Search for the cell housing the specified text and yield its [x, y] center coordinate. 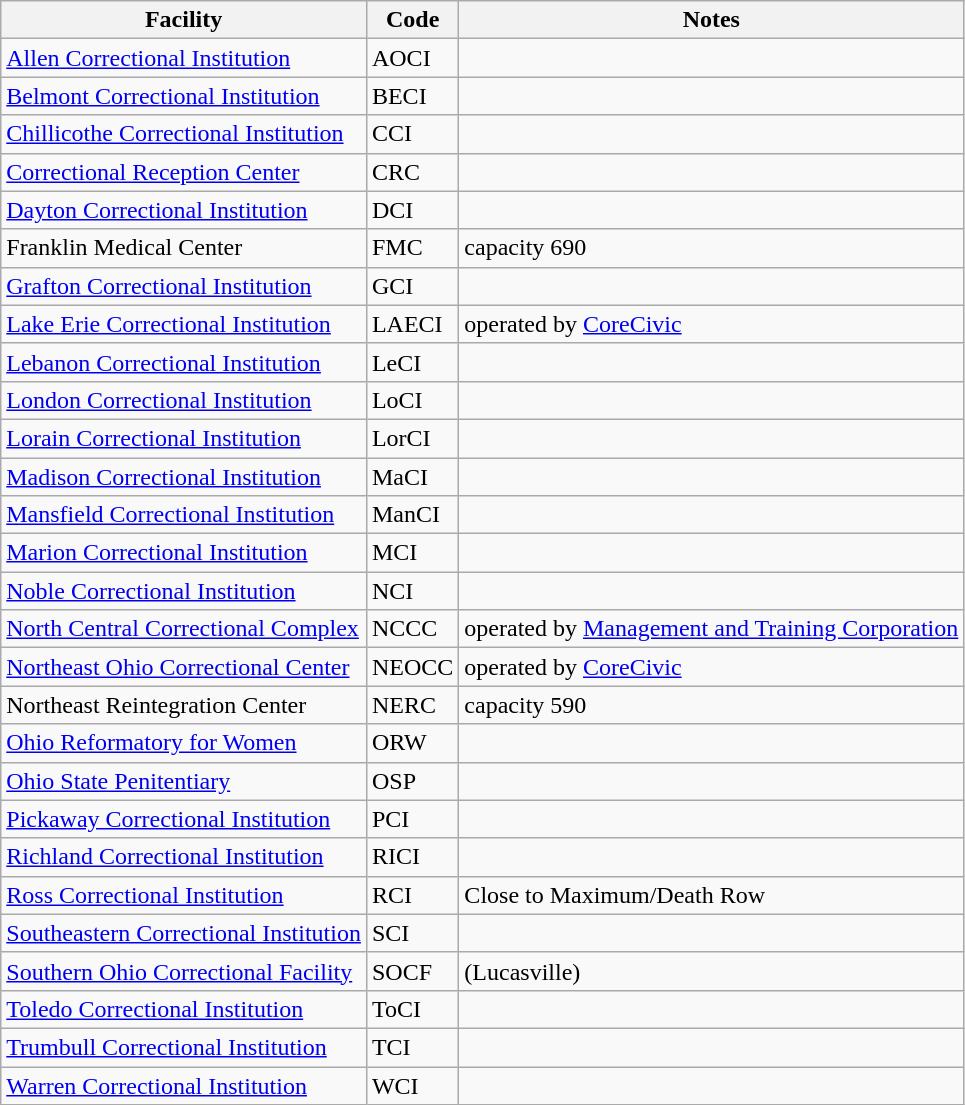
OSP [412, 781]
WCI [412, 1085]
MaCI [412, 477]
Southeastern Correctional Institution [184, 933]
CCI [412, 134]
SCI [412, 933]
NEOCC [412, 667]
NERC [412, 705]
Richland Correctional Institution [184, 857]
Chillicothe Correctional Institution [184, 134]
Ohio Reformatory for Women [184, 743]
LoCI [412, 400]
TCI [412, 1047]
Allen Correctional Institution [184, 58]
London Correctional Institution [184, 400]
Ross Correctional Institution [184, 895]
LAECI [412, 324]
capacity 690 [712, 248]
LeCI [412, 362]
BECI [412, 96]
Northeast Reintegration Center [184, 705]
Correctional Reception Center [184, 172]
Noble Correctional Institution [184, 591]
NCCC [412, 629]
North Central Correctional Complex [184, 629]
Franklin Medical Center [184, 248]
Northeast Ohio Correctional Center [184, 667]
Facility [184, 20]
DCI [412, 210]
PCI [412, 819]
AOCI [412, 58]
MCI [412, 553]
Code [412, 20]
Madison Correctional Institution [184, 477]
Ohio State Penitentiary [184, 781]
Grafton Correctional Institution [184, 286]
Mansfield Correctional Institution [184, 515]
Warren Correctional Institution [184, 1085]
FMC [412, 248]
Southern Ohio Correctional Facility [184, 971]
RCI [412, 895]
RICI [412, 857]
ToCI [412, 1009]
Toledo Correctional Institution [184, 1009]
SOCF [412, 971]
Close to Maximum/Death Row [712, 895]
ORW [412, 743]
Belmont Correctional Institution [184, 96]
operated by Management and Training Corporation [712, 629]
CRC [412, 172]
LorCI [412, 438]
(Lucasville) [712, 971]
capacity 590 [712, 705]
ManCI [412, 515]
Trumbull Correctional Institution [184, 1047]
Notes [712, 20]
Lorain Correctional Institution [184, 438]
Dayton Correctional Institution [184, 210]
Lake Erie Correctional Institution [184, 324]
Pickaway Correctional Institution [184, 819]
Lebanon Correctional Institution [184, 362]
NCI [412, 591]
Marion Correctional Institution [184, 553]
GCI [412, 286]
